Find where the given text appears and provide that cell's center as (x, y) coordinate. 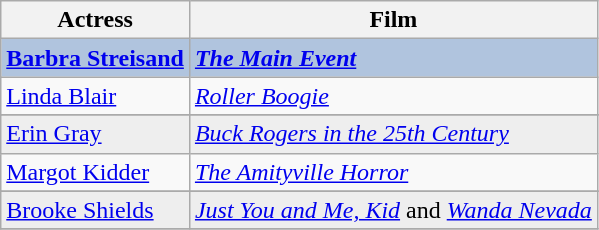
Linda Blair (96, 96)
The Amityville Horror (393, 172)
Erin Gray (96, 134)
Barbra Streisand (96, 58)
Margot Kidder (96, 172)
The Main Event (393, 58)
Film (393, 20)
Just You and Me, Kid and Wanda Nevada (393, 210)
Roller Boogie (393, 96)
Brooke Shields (96, 210)
Actress (96, 20)
Buck Rogers in the 25th Century (393, 134)
